Scan for the cell matching the given text and deliver its (X, Y) coordinate at center. 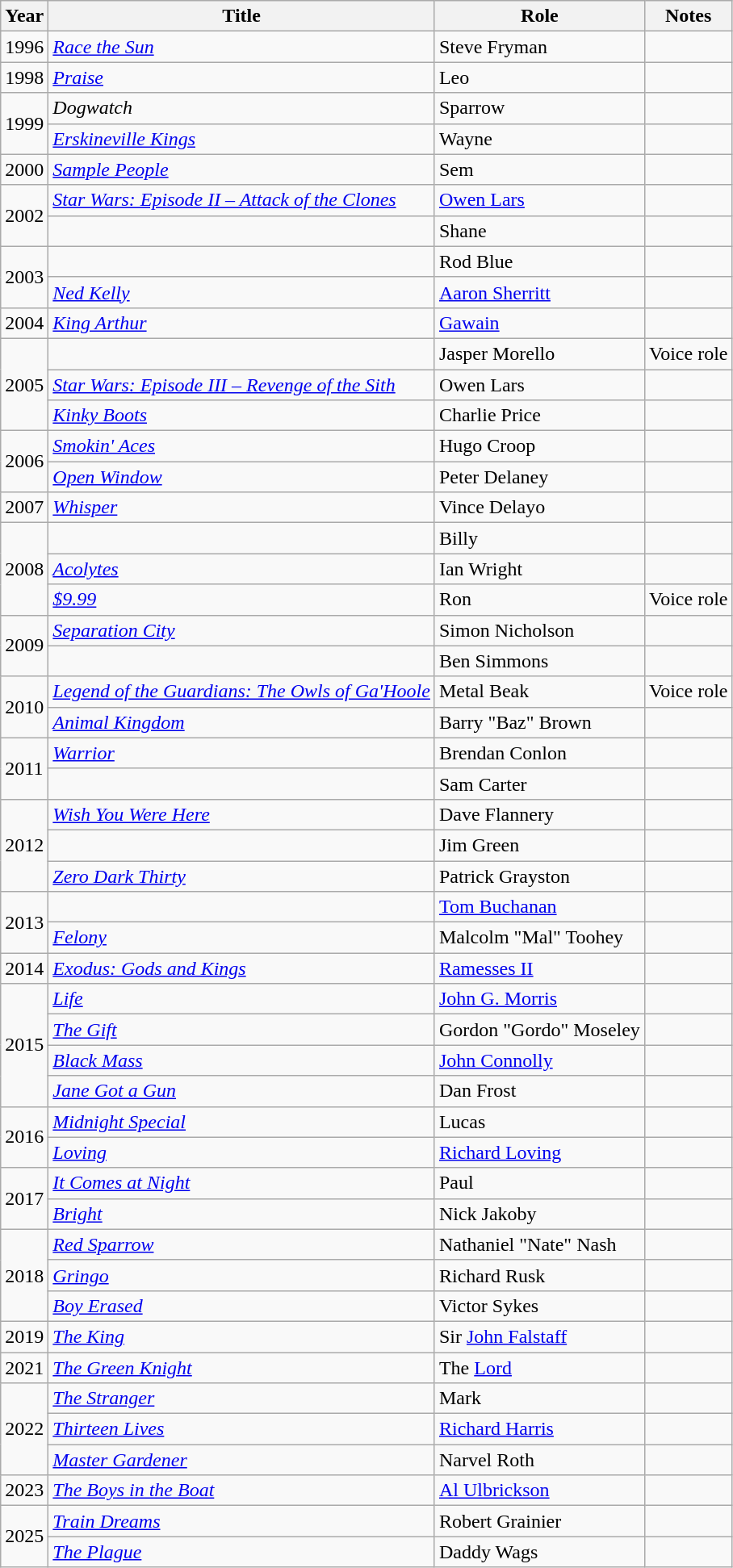
Thirteen Lives (242, 1429)
2019 (24, 1336)
Richard Harris (539, 1429)
Sir John Falstaff (539, 1336)
Dave Flannery (539, 814)
Victor Sykes (539, 1306)
Star Wars: Episode II – Attack of the Clones (242, 200)
Ron (539, 600)
2004 (24, 323)
Metal Beak (539, 692)
2013 (24, 922)
Malcolm "Mal" Toohey (539, 938)
Steve Fryman (539, 47)
Nick Jakoby (539, 1214)
Vince Delayo (539, 508)
Whisper (242, 508)
Jim Green (539, 845)
2011 (24, 768)
Life (242, 999)
King Arthur (242, 323)
The King (242, 1336)
Ben Simmons (539, 661)
Master Gardener (242, 1460)
Gawain (539, 323)
Patrick Grayston (539, 876)
Year (24, 16)
Shane (539, 231)
Lucas (539, 1122)
Sparrow (539, 108)
John Connolly (539, 1060)
$9.99 (242, 600)
Race the Sun (242, 47)
Wayne (539, 139)
Peter Delaney (539, 477)
Ned Kelly (242, 292)
Red Sparrow (242, 1244)
Rod Blue (539, 261)
2010 (24, 707)
The Boys in the Boat (242, 1491)
Zero Dark Thirty (242, 876)
Hugo Croop (539, 446)
Erskineville Kings (242, 139)
Separation City (242, 630)
Title (242, 16)
Robert Grainier (539, 1521)
Dogwatch (242, 108)
2002 (24, 215)
Daddy Wags (539, 1552)
Loving (242, 1152)
Mark (539, 1399)
Simon Nicholson (539, 630)
The Stranger (242, 1399)
Aaron Sherritt (539, 292)
Nathaniel "Nate" Nash (539, 1244)
2012 (24, 845)
Gordon "Gordo" Moseley (539, 1030)
Acolytes (242, 569)
The Green Knight (242, 1368)
2003 (24, 277)
1998 (24, 77)
1996 (24, 47)
Ian Wright (539, 569)
2025 (24, 1537)
Charlie Price (539, 416)
Felony (242, 938)
Sample People (242, 169)
2005 (24, 384)
Wish You Were Here (242, 814)
Legend of the Guardians: The Owls of Ga'Hoole (242, 692)
1999 (24, 123)
2015 (24, 1045)
2022 (24, 1429)
Leo (539, 77)
It Comes at Night (242, 1183)
2017 (24, 1198)
2007 (24, 508)
2021 (24, 1368)
The Plague (242, 1552)
Animal Kingdom (242, 722)
Star Wars: Episode III – Revenge of the Sith (242, 385)
2006 (24, 462)
2023 (24, 1491)
Kinky Boots (242, 416)
Ramesses II (539, 968)
Paul (539, 1183)
Smokin' Aces (242, 446)
Train Dreams (242, 1521)
Warrior (242, 753)
Billy (539, 538)
The Lord (539, 1368)
Dan Frost (539, 1091)
Barry "Baz" Brown (539, 722)
2014 (24, 968)
Brendan Conlon (539, 753)
John G. Morris (539, 999)
Jane Got a Gun (242, 1091)
Exodus: Gods and Kings (242, 968)
Sem (539, 169)
Boy Erased (242, 1306)
Narvel Roth (539, 1460)
2000 (24, 169)
2008 (24, 569)
Bright (242, 1214)
Midnight Special (242, 1122)
Richard Rusk (539, 1275)
Role (539, 16)
Sam Carter (539, 784)
The Gift (242, 1030)
Richard Loving (539, 1152)
Al Ulbrickson (539, 1491)
Tom Buchanan (539, 907)
2009 (24, 646)
2018 (24, 1275)
Open Window (242, 477)
Praise (242, 77)
Jasper Morello (539, 353)
2016 (24, 1137)
Gringo (242, 1275)
Black Mass (242, 1060)
Notes (688, 16)
